Find where the given text appears and provide that cell's center as [x, y] coordinate. 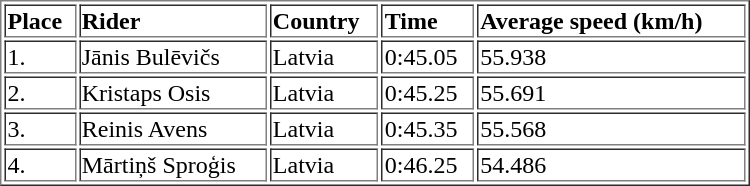
Average speed (km/h) [611, 20]
Rider [173, 20]
0:45.25 [428, 92]
55.938 [611, 56]
3. [40, 128]
2. [40, 92]
Kristaps Osis [173, 92]
0:45.35 [428, 128]
55.568 [611, 128]
54.486 [611, 164]
Place [40, 20]
0:46.25 [428, 164]
Country [324, 20]
55.691 [611, 92]
Mārtiņš Sproģis [173, 164]
0:45.05 [428, 56]
Jānis Bulēvičs [173, 56]
4. [40, 164]
Time [428, 20]
Reinis Avens [173, 128]
1. [40, 56]
